Capture the cell that displays the provided text and extract its (x, y) central coordinate. 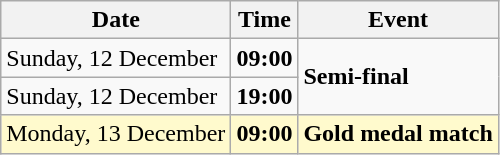
Monday, 13 December (116, 134)
Event (398, 20)
Gold medal match (398, 134)
19:00 (264, 96)
Date (116, 20)
Semi-final (398, 77)
Time (264, 20)
